Pinpoint the cell where the given text exists, returning its (x, y) midpoint coordinate. 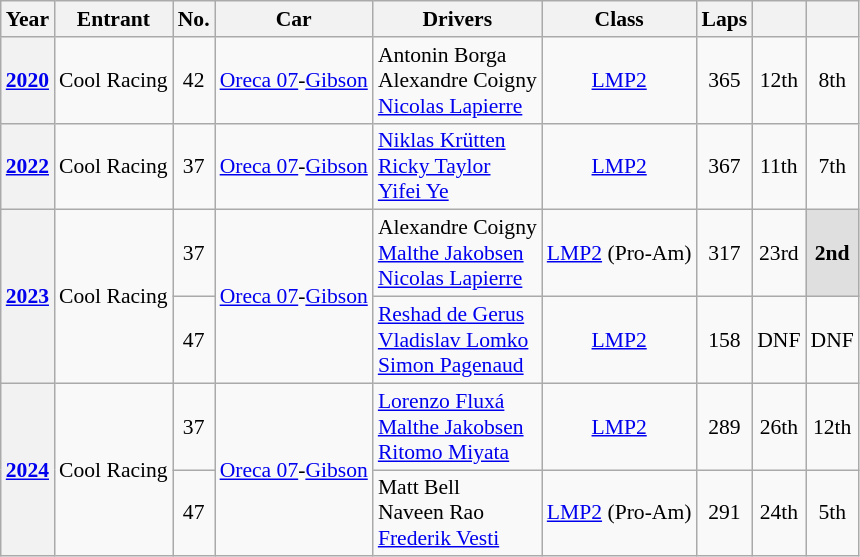
Reshad de Gerus Vladislav Lomko Simon Pagenaud (458, 340)
289 (724, 426)
7th (832, 166)
Car (294, 19)
5th (832, 514)
2023 (28, 296)
Lorenzo Fluxá Malthe Jakobsen Ritomo Miyata (458, 426)
8th (832, 80)
Niklas Krütten Ricky Taylor Yifei Ye (458, 166)
24th (778, 514)
Antonin Borga Alexandre Coigny Nicolas Lapierre (458, 80)
2020 (28, 80)
Laps (724, 19)
Class (620, 19)
26th (778, 426)
42 (194, 80)
Year (28, 19)
Matt Bell Naveen Rao Frederik Vesti (458, 514)
365 (724, 80)
367 (724, 166)
Alexandre Coigny Malthe Jakobsen Nicolas Lapierre (458, 254)
23rd (778, 254)
158 (724, 340)
No. (194, 19)
317 (724, 254)
2024 (28, 470)
11th (778, 166)
2nd (832, 254)
Entrant (114, 19)
2022 (28, 166)
Drivers (458, 19)
291 (724, 514)
